Identify which cell holds the provided text, then report its [x, y] central coordinate. 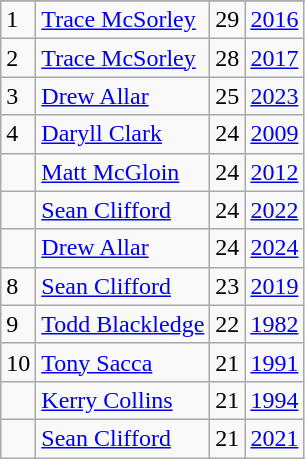
1 [18, 20]
Kerry Collins [123, 400]
29 [228, 20]
Tony Sacca [123, 362]
1994 [274, 400]
28 [228, 58]
8 [18, 286]
2022 [274, 210]
2012 [274, 172]
Matt McGloin [123, 172]
2019 [274, 286]
22 [228, 324]
2024 [274, 248]
25 [228, 96]
3 [18, 96]
2 [18, 58]
2017 [274, 58]
1982 [274, 324]
1991 [274, 362]
2021 [274, 438]
Daryll Clark [123, 134]
Todd Blackledge [123, 324]
4 [18, 134]
10 [18, 362]
2009 [274, 134]
2023 [274, 96]
2016 [274, 20]
9 [18, 324]
23 [228, 286]
